Pinpoint the cell where the given text exists, returning its (x, y) midpoint coordinate. 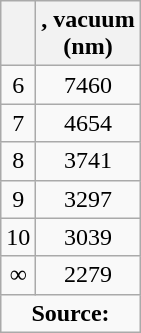
8 (18, 161)
10 (18, 237)
Source: (70, 313)
3741 (88, 161)
, vacuum(nm) (88, 34)
7 (18, 123)
3297 (88, 199)
3039 (88, 237)
6 (18, 85)
7460 (88, 85)
9 (18, 199)
∞ (18, 275)
2279 (88, 275)
4654 (88, 123)
